Determine the (X, Y) coordinate at the center of the cell enclosing the given text.  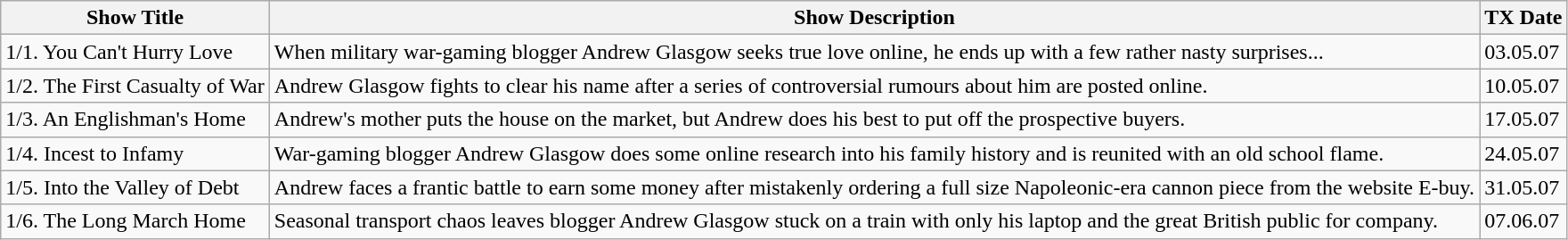
Show Description (874, 18)
1/6. The Long March Home (135, 221)
24.05.07 (1523, 153)
Andrew faces a frantic battle to earn some money after mistakenly ordering a full size Napoleonic-era cannon piece from the website E-buy. (874, 187)
TX Date (1523, 18)
31.05.07 (1523, 187)
War-gaming blogger Andrew Glasgow does some online research into his family history and is reunited with an old school flame. (874, 153)
17.05.07 (1523, 120)
1/2. The First Casualty of War (135, 86)
1/3. An Englishman's Home (135, 120)
When military war-gaming blogger Andrew Glasgow seeks true love online, he ends up with a few rather nasty surprises... (874, 52)
03.05.07 (1523, 52)
1/4. Incest to Infamy (135, 153)
10.05.07 (1523, 86)
1/1. You Can't Hurry Love (135, 52)
Seasonal transport chaos leaves blogger Andrew Glasgow stuck on a train with only his laptop and the great British public for company. (874, 221)
Andrew Glasgow fights to clear his name after a series of controversial rumours about him are posted online. (874, 86)
07.06.07 (1523, 221)
1/5. Into the Valley of Debt (135, 187)
Andrew's mother puts the house on the market, but Andrew does his best to put off the prospective buyers. (874, 120)
Show Title (135, 18)
